Detect which cell encompasses the target text, then output its (X, Y) center coordinate. 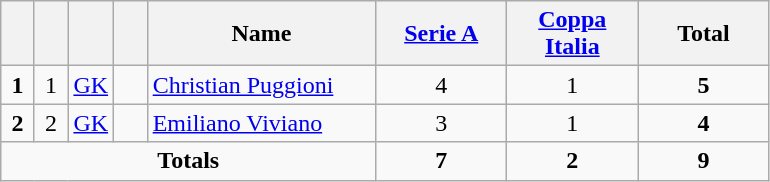
Name (262, 34)
9 (704, 161)
7 (442, 161)
3 (442, 123)
Total (704, 34)
5 (704, 85)
Coppa Italia (572, 34)
Totals (188, 161)
Serie A (442, 34)
Emiliano Viviano (262, 123)
Christian Puggioni (262, 85)
